Pinpoint the cell where the given text exists, returning its (X, Y) midpoint coordinate. 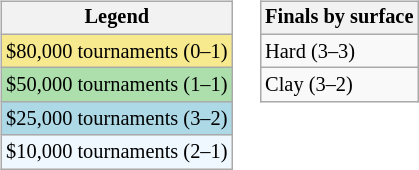
Finals by surface (339, 18)
Hard (3–3) (339, 51)
$10,000 tournaments (2–1) (116, 152)
Legend (116, 18)
$25,000 tournaments (3–2) (116, 119)
Clay (3–2) (339, 85)
$50,000 tournaments (1–1) (116, 85)
$80,000 tournaments (0–1) (116, 51)
